Return [X, Y] of the center of cell containing provided text 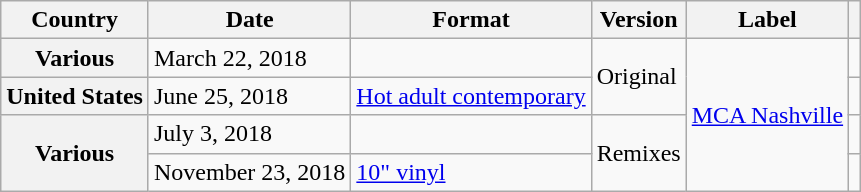
Label [767, 20]
November 23, 2018 [249, 172]
Original [638, 77]
July 3, 2018 [249, 134]
Version [638, 20]
Date [249, 20]
Country [75, 20]
Hot adult contemporary [471, 96]
Format [471, 20]
10" vinyl [471, 172]
March 22, 2018 [249, 58]
Remixes [638, 153]
United States [75, 96]
MCA Nashville [767, 115]
June 25, 2018 [249, 96]
